Output the [X, Y] coordinate of the center of the cell containing the given text.  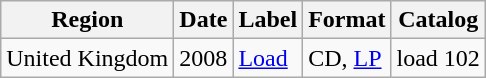
Catalog [438, 20]
load 102 [438, 58]
Label [268, 20]
Date [204, 20]
CD, LP [347, 58]
2008 [204, 58]
Region [88, 20]
United Kingdom [88, 58]
Load [268, 58]
Format [347, 20]
